Locate the cell with the specified text and output its (x, y) center coordinate. 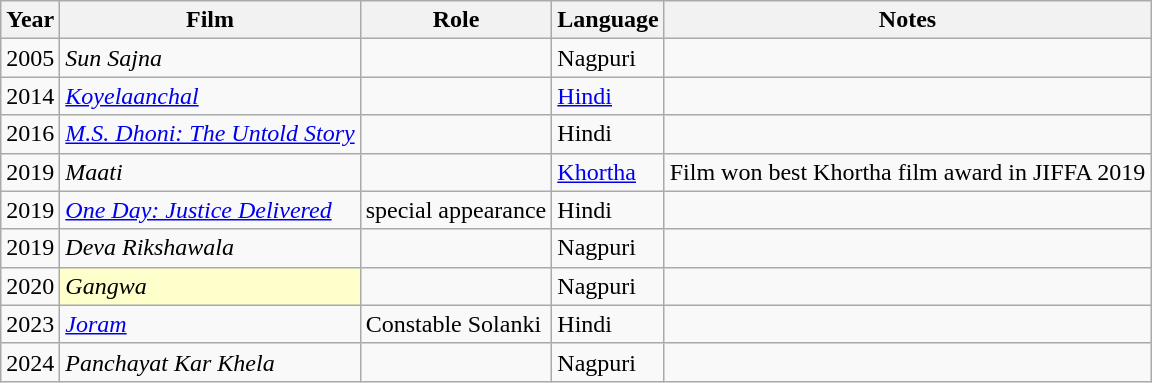
Film (210, 20)
2014 (30, 96)
2020 (30, 286)
One Day: Justice Delivered (210, 210)
2005 (30, 58)
Sun Sajna (210, 58)
Deva Rikshawala (210, 248)
Role (456, 20)
Khortha (608, 172)
special appearance (456, 210)
Maati (210, 172)
Gangwa (210, 286)
Joram (210, 324)
Year (30, 20)
2016 (30, 134)
2023 (30, 324)
Language (608, 20)
Koyelaanchal (210, 96)
Notes (908, 20)
Constable Solanki (456, 324)
Film won best Khortha film award in JIFFA 2019 (908, 172)
M.S. Dhoni: The Untold Story (210, 134)
Panchayat Kar Khela (210, 362)
2024 (30, 362)
